Locate the cell with the specified text and output its [x, y] center coordinate. 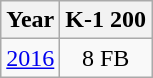
8 FB [106, 58]
Year [30, 20]
2016 [30, 58]
K-1 200 [106, 20]
